Return [x, y] of the center of cell containing provided text 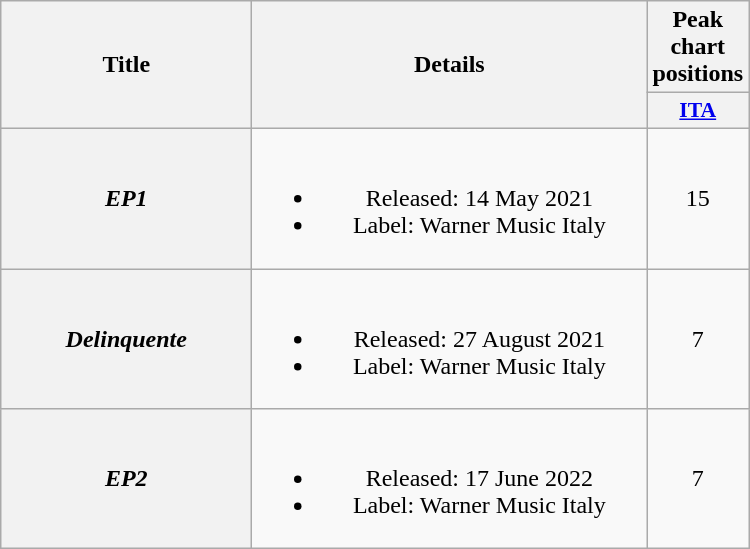
ITA [698, 111]
Details [450, 65]
15 [698, 198]
Peak chart positions [698, 47]
Released: 27 August 2021Label: Warner Music Italy [450, 338]
EP1 [126, 198]
Released: 14 May 2021Label: Warner Music Italy [450, 198]
EP2 [126, 479]
Delinquente [126, 338]
Released: 17 June 2022Label: Warner Music Italy [450, 479]
Title [126, 65]
